Pinpoint the cell where the given text exists, returning its [X, Y] midpoint coordinate. 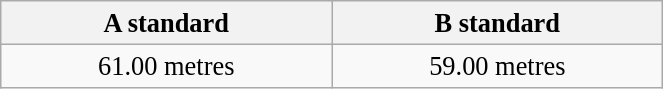
59.00 metres [498, 66]
B standard [498, 22]
A standard [166, 22]
61.00 metres [166, 66]
